Search for the cell housing the specified text and yield its (X, Y) center coordinate. 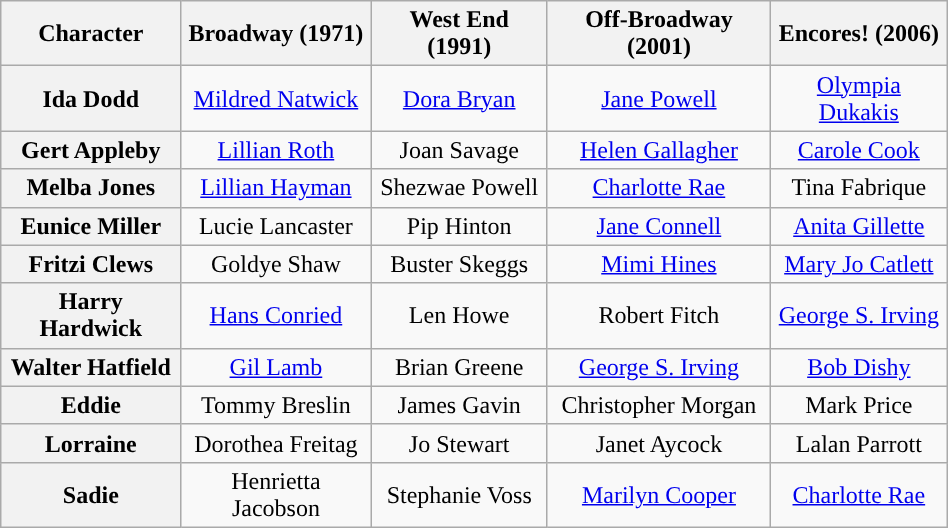
Fritzi Clews (91, 264)
Robert Fitch (658, 316)
Broadway (1971) (276, 34)
Carole Cook (858, 150)
Stephanie Voss (459, 494)
Buster Skeggs (459, 264)
Character (91, 34)
Shezwae Powell (459, 188)
Gil Lamb (276, 367)
Ida Dodd (91, 98)
Encores! (2006) (858, 34)
Dora Bryan (459, 98)
Joan Savage (459, 150)
Lucie Lancaster (276, 226)
Tommy Breslin (276, 405)
Lillian Hayman (276, 188)
Bob Dishy (858, 367)
Helen Gallagher (658, 150)
Harry Hardwick (91, 316)
Henrietta Jacobson (276, 494)
Hans Conried (276, 316)
Mimi Hines (658, 264)
Jo Stewart (459, 443)
Jane Powell (658, 98)
Mary Jo Catlett (858, 264)
Mildred Natwick (276, 98)
Olympia Dukakis (858, 98)
Eddie (91, 405)
Goldye Shaw (276, 264)
Mark Price (858, 405)
Pip Hinton (459, 226)
Brian Greene (459, 367)
Lalan Parrott (858, 443)
Tina Fabrique (858, 188)
Lillian Roth (276, 150)
Janet Aycock (658, 443)
Eunice Miller (91, 226)
Marilyn Cooper (658, 494)
Gert Appleby (91, 150)
Jane Connell (658, 226)
Dorothea Freitag (276, 443)
Lorraine (91, 443)
Len Howe (459, 316)
Melba Jones (91, 188)
James Gavin (459, 405)
Off-Broadway (2001) (658, 34)
Christopher Morgan (658, 405)
Sadie (91, 494)
Anita Gillette (858, 226)
Walter Hatfield (91, 367)
West End (1991) (459, 34)
